Detect which cell encompasses the target text, then output its [x, y] center coordinate. 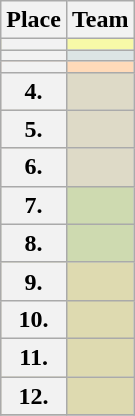
8. [34, 243]
5. [34, 129]
9. [34, 281]
10. [34, 319]
4. [34, 91]
11. [34, 357]
12. [34, 395]
6. [34, 167]
7. [34, 205]
Place [34, 20]
Team [100, 20]
